Detect which cell encompasses the target text, then output its (x, y) center coordinate. 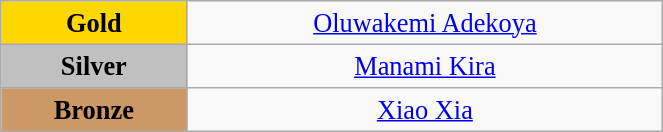
Gold (94, 22)
Silver (94, 66)
Xiao Xia (425, 109)
Bronze (94, 109)
Manami Kira (425, 66)
Oluwakemi Adekoya (425, 22)
